Find where the given text appears and provide that cell's center as (X, Y) coordinate. 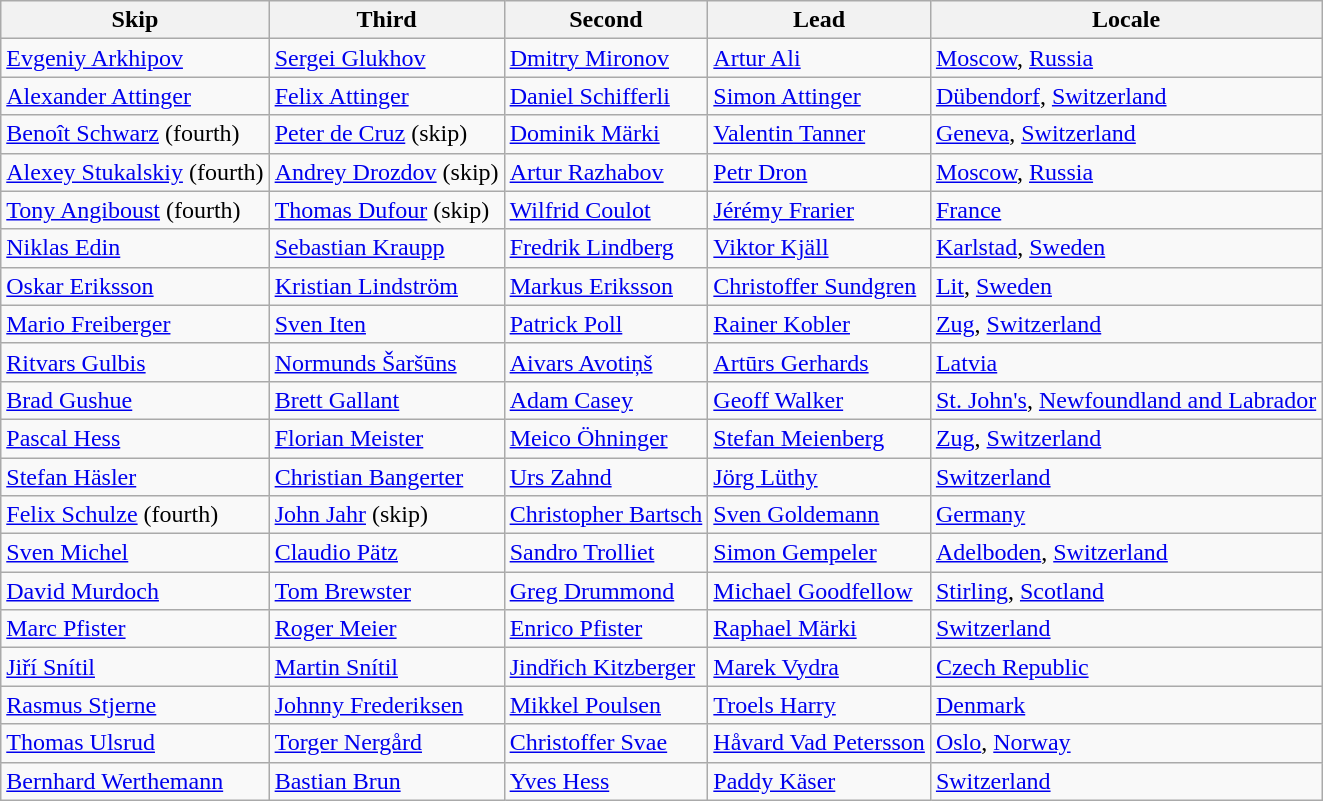
Sandro Trolliet (606, 553)
Locale (1126, 20)
Oskar Eriksson (135, 286)
Paddy Käser (820, 781)
Aivars Avotiņš (606, 362)
Dominik Märki (606, 134)
Greg Drummond (606, 591)
Troels Harry (820, 705)
Stefan Häsler (135, 477)
Sergei Glukhov (386, 58)
Bernhard Werthemann (135, 781)
Jörg Lüthy (820, 477)
Karlstad, Sweden (1126, 248)
Geneva, Switzerland (1126, 134)
Niklas Edin (135, 248)
Artūrs Gerhards (820, 362)
Artur Razhabov (606, 172)
Latvia (1126, 362)
Czech Republic (1126, 667)
Pascal Hess (135, 438)
Geoff Walker (820, 400)
Christopher Bartsch (606, 515)
Jérémy Frarier (820, 210)
Adelboden, Switzerland (1126, 553)
Patrick Poll (606, 324)
Viktor Kjäll (820, 248)
Mikkel Poulsen (606, 705)
Oslo, Norway (1126, 743)
Bastian Brun (386, 781)
Kristian Lindström (386, 286)
David Murdoch (135, 591)
Sebastian Kraupp (386, 248)
Brad Gushue (135, 400)
Roger Meier (386, 629)
Yves Hess (606, 781)
Tony Angiboust (fourth) (135, 210)
Torger Nergård (386, 743)
Daniel Schifferli (606, 96)
Florian Meister (386, 438)
Skip (135, 20)
Rasmus Stjerne (135, 705)
Thomas Ulsrud (135, 743)
Germany (1126, 515)
Fredrik Lindberg (606, 248)
Meico Öhninger (606, 438)
Michael Goodfellow (820, 591)
Martin Snítil (386, 667)
Sven Goldemann (820, 515)
Dübendorf, Switzerland (1126, 96)
Ritvars Gulbis (135, 362)
Simon Gempeler (820, 553)
Felix Attinger (386, 96)
Andrey Drozdov (skip) (386, 172)
Brett Gallant (386, 400)
Håvard Vad Petersson (820, 743)
Lit, Sweden (1126, 286)
Lead (820, 20)
Urs Zahnd (606, 477)
Petr Dron (820, 172)
Valentin Tanner (820, 134)
Sven Iten (386, 324)
Jiří Snítil (135, 667)
Marek Vydra (820, 667)
Normunds Šaršūns (386, 362)
Marc Pfister (135, 629)
Third (386, 20)
Markus Eriksson (606, 286)
Felix Schulze (fourth) (135, 515)
Benoît Schwarz (fourth) (135, 134)
Johnny Frederiksen (386, 705)
Denmark (1126, 705)
Enrico Pfister (606, 629)
Christoffer Sundgren (820, 286)
Raphael Märki (820, 629)
Simon Attinger (820, 96)
Stefan Meienberg (820, 438)
Dmitry Mironov (606, 58)
Alexey Stukalskiy (fourth) (135, 172)
Alexander Attinger (135, 96)
Mario Freiberger (135, 324)
Stirling, Scotland (1126, 591)
Rainer Kobler (820, 324)
Sven Michel (135, 553)
Evgeniy Arkhipov (135, 58)
France (1126, 210)
Tom Brewster (386, 591)
Artur Ali (820, 58)
John Jahr (skip) (386, 515)
Adam Casey (606, 400)
Christian Bangerter (386, 477)
Christoffer Svae (606, 743)
Wilfrid Coulot (606, 210)
Second (606, 20)
Peter de Cruz (skip) (386, 134)
Jindřich Kitzberger (606, 667)
Thomas Dufour (skip) (386, 210)
St. John's, Newfoundland and Labrador (1126, 400)
Claudio Pätz (386, 553)
